Detect which cell encompasses the target text, then output its [x, y] center coordinate. 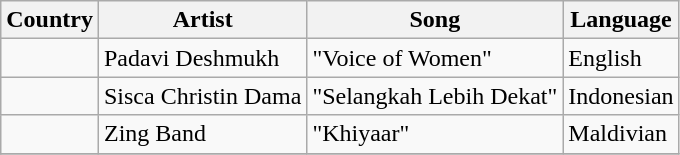
Sisca Christin Dama [202, 96]
"Voice of Women" [435, 58]
"Khiyaar" [435, 134]
English [621, 58]
"Selangkah Lebih Dekat" [435, 96]
Padavi Deshmukh [202, 58]
Zing Band [202, 134]
Language [621, 20]
Song [435, 20]
Country [50, 20]
Artist [202, 20]
Maldivian [621, 134]
Indonesian [621, 96]
